Identify which cell holds the provided text, then report its [X, Y] central coordinate. 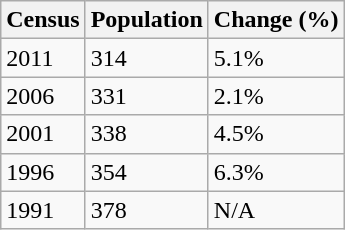
Census [43, 20]
2001 [43, 134]
338 [146, 134]
Change (%) [276, 20]
354 [146, 172]
6.3% [276, 172]
5.1% [276, 58]
1996 [43, 172]
Population [146, 20]
1991 [43, 210]
2006 [43, 96]
314 [146, 58]
N/A [276, 210]
378 [146, 210]
4.5% [276, 134]
2011 [43, 58]
331 [146, 96]
2.1% [276, 96]
